Detect which cell encompasses the target text, then output its [X, Y] center coordinate. 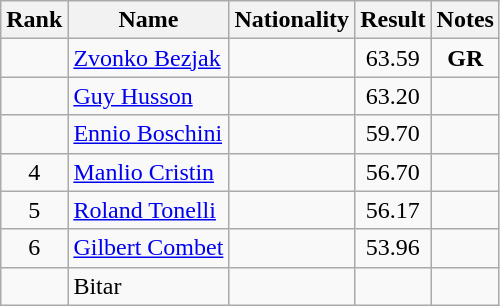
Gilbert Combet [148, 248]
Roland Tonelli [148, 210]
Ennio Boschini [148, 134]
Guy Husson [148, 96]
Bitar [148, 286]
Rank [34, 20]
Zvonko Bezjak [148, 58]
56.17 [393, 210]
6 [34, 248]
GR [465, 58]
5 [34, 210]
Nationality [292, 20]
63.59 [393, 58]
Name [148, 20]
63.20 [393, 96]
4 [34, 172]
Notes [465, 20]
56.70 [393, 172]
53.96 [393, 248]
59.70 [393, 134]
Manlio Cristin [148, 172]
Result [393, 20]
